Search for the cell housing the specified text and yield its (x, y) center coordinate. 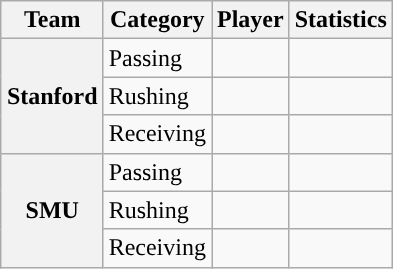
SMU (52, 210)
Player (251, 20)
Stanford (52, 96)
Category (157, 20)
Team (52, 20)
Statistics (340, 20)
